Output the [X, Y] coordinate of the center of the cell containing the given text.  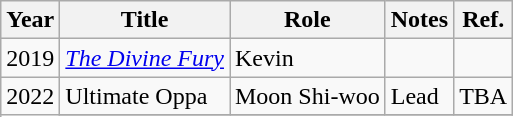
Title [145, 20]
Ultimate Oppa [145, 96]
Lead [419, 96]
Kevin [308, 58]
Year [30, 20]
TBA [484, 96]
Moon Shi-woo [308, 96]
Role [308, 20]
The Divine Fury [145, 58]
2019 [30, 58]
2022 [30, 96]
Notes [419, 20]
Ref. [484, 20]
